For the text-containing cell, return its midpoint in (x, y) coordinate format. 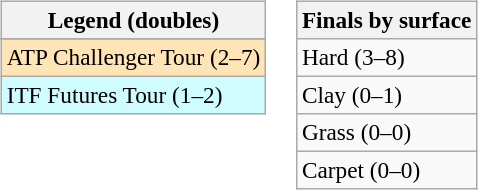
Clay (0–1) (387, 95)
Carpet (0–0) (387, 171)
Finals by surface (387, 20)
Grass (0–0) (387, 133)
Legend (doubles) (133, 20)
ITF Futures Tour (1–2) (133, 95)
Hard (3–8) (387, 57)
ATP Challenger Tour (2–7) (133, 57)
